Find where the given text appears and provide that cell's center as (X, Y) coordinate. 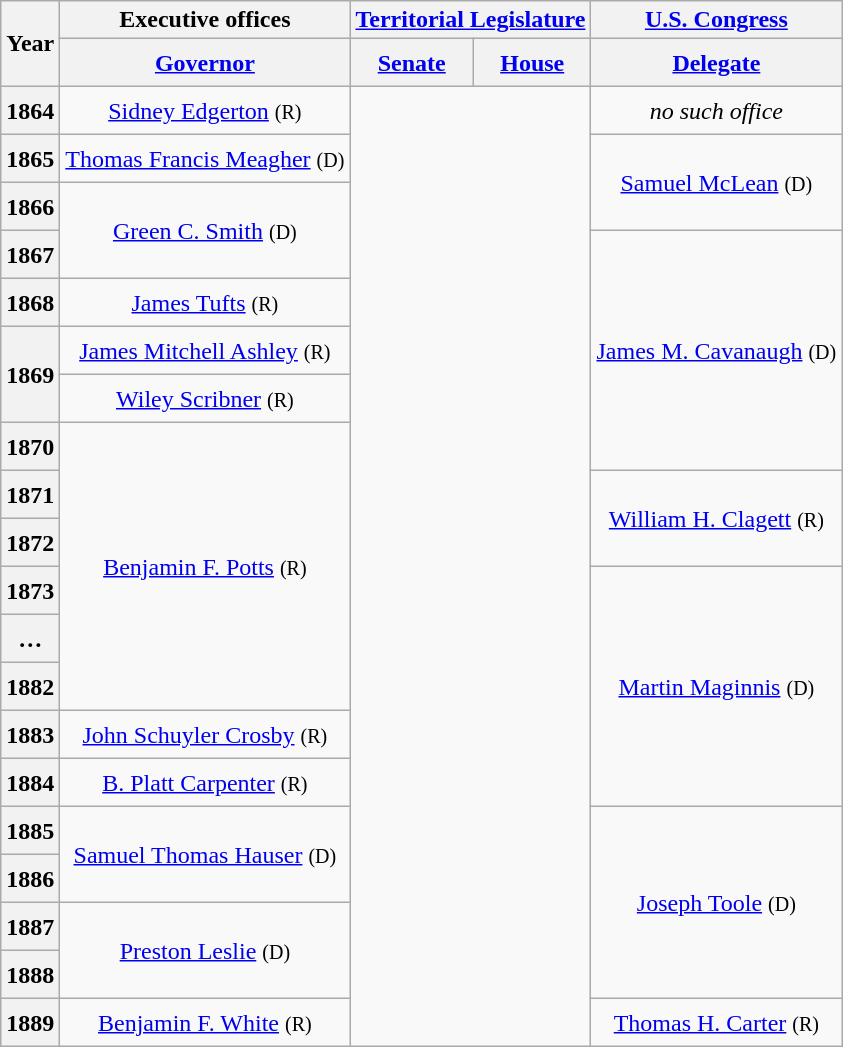
1868 (30, 303)
1873 (30, 591)
1870 (30, 447)
Benjamin F. White (R) (205, 1023)
Thomas H. Carter (R) (716, 1023)
Benjamin F. Potts (R) (205, 567)
B. Platt Carpenter (R) (205, 783)
Senate (412, 63)
1866 (30, 207)
Samuel McLean (D) (716, 183)
1885 (30, 831)
Territorial Legislature (470, 20)
Delegate (716, 63)
Governor (205, 63)
1883 (30, 735)
1869 (30, 375)
House (532, 63)
1889 (30, 1023)
Joseph Toole (D) (716, 903)
1886 (30, 879)
William H. Clagett (R) (716, 519)
Samuel Thomas Hauser (D) (205, 855)
U.S. Congress (716, 20)
Green C. Smith (D) (205, 231)
Preston Leslie (D) (205, 951)
1882 (30, 687)
1864 (30, 111)
1867 (30, 255)
1871 (30, 495)
1884 (30, 783)
1887 (30, 927)
Executive offices (205, 20)
Wiley Scribner (R) (205, 399)
1888 (30, 975)
James M. Cavanaugh (D) (716, 351)
John Schuyler Crosby (R) (205, 735)
1872 (30, 543)
Year (30, 44)
James Mitchell Ashley (R) (205, 351)
Thomas Francis Meagher (D) (205, 159)
Sidney Edgerton (R) (205, 111)
Martin Maginnis (D) (716, 687)
James Tufts (R) (205, 303)
1865 (30, 159)
no such office (716, 111)
… (30, 639)
